Output the (X, Y) coordinate of the center of the cell containing the given text.  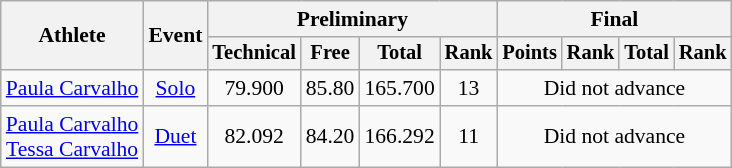
Event (175, 36)
Points (529, 54)
Technical (254, 54)
Solo (175, 88)
79.900 (254, 88)
85.80 (330, 88)
Paula Carvalho (72, 88)
Athlete (72, 36)
84.20 (330, 136)
11 (469, 136)
Preliminary (352, 19)
166.292 (399, 136)
82.092 (254, 136)
13 (469, 88)
Duet (175, 136)
165.700 (399, 88)
Paula CarvalhoTessa Carvalho (72, 136)
Free (330, 54)
Final (614, 19)
